Capture the cell that displays the provided text and extract its [x, y] central coordinate. 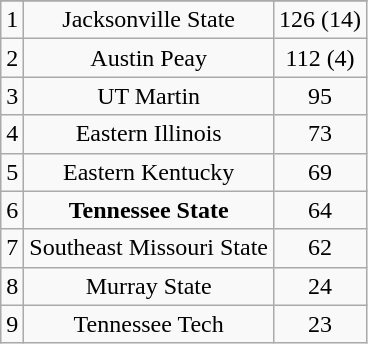
Eastern Illinois [149, 134]
8 [12, 286]
4 [12, 134]
24 [320, 286]
62 [320, 248]
2 [12, 58]
3 [12, 96]
UT Martin [149, 96]
Southeast Missouri State [149, 248]
9 [12, 324]
23 [320, 324]
69 [320, 172]
Tennessee Tech [149, 324]
6 [12, 210]
5 [12, 172]
Eastern Kentucky [149, 172]
73 [320, 134]
95 [320, 96]
7 [12, 248]
1 [12, 20]
Jacksonville State [149, 20]
112 (4) [320, 58]
64 [320, 210]
Tennessee State [149, 210]
Austin Peay [149, 58]
126 (14) [320, 20]
Murray State [149, 286]
